Capture the cell that displays the provided text and extract its [x, y] central coordinate. 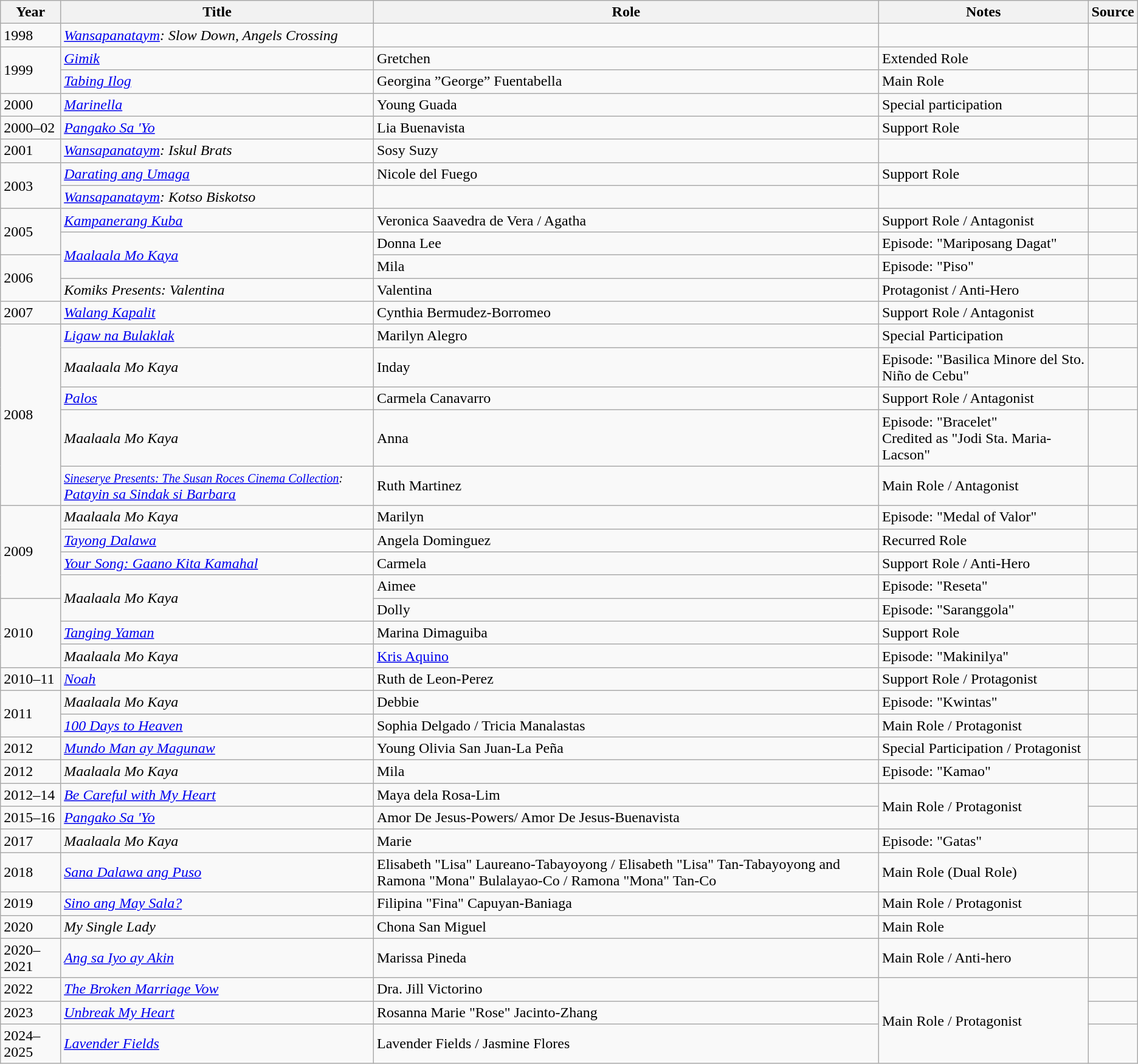
Wansapanataym: Kotso Biskotso [218, 197]
Episode: "Mariposang Dagat" [984, 243]
Ang sa Iyo ay Akin [218, 958]
Episode: "Basilica Minore del Sto. Niño de Cebu" [984, 367]
Mundo Man ay Magunaw [218, 749]
Angela Dominguez [626, 540]
Support Role / Protagonist [984, 679]
Your Song: Gaano Kita Kamahal [218, 563]
Young Guada [626, 105]
Palos [218, 399]
Episode: "Gatas" [984, 841]
2009 [30, 552]
Sosy Suzy [626, 151]
2024–2025 [30, 1044]
Episode: "Makinilya" [984, 656]
Nicole del Fuego [626, 174]
Marilyn [626, 517]
Young Olivia San Juan-La Peña [626, 749]
2011 [30, 713]
Valentina [626, 290]
Amor De Jesus-Powers/ Amor De Jesus-Buenavista [626, 818]
2015–16 [30, 818]
Main Role (Dual Role) [984, 873]
Title [218, 12]
2020 [30, 927]
Episode: "Saranggola" [984, 609]
Special participation [984, 105]
Recurred Role [984, 540]
Sino ang May Sala? [218, 904]
Ligaw na Bulaklak [218, 336]
Gimik [218, 58]
The Broken Marriage Vow [218, 989]
Carmela Canavarro [626, 399]
Marilyn Alegro [626, 336]
2010 [30, 633]
Kris Aquino [626, 656]
2012–14 [30, 795]
Special Participation [984, 336]
Dra. Jill Victorino [626, 989]
Inday [626, 367]
2006 [30, 278]
Support Role / Anti-Hero [984, 563]
Marie [626, 841]
Episode: "Kwintas" [984, 702]
Notes [984, 12]
Extended Role [984, 58]
Walang Kapalit [218, 313]
2000 [30, 105]
Elisabeth "Lisa" Laureano-Tabayoyong / Elisabeth "Lisa" Tan-Tabayoyong and Ramona "Mona" Bulalayao-Co / Ramona "Mona" Tan-Co [626, 873]
My Single Lady [218, 927]
Wansapanataym: Iskul Brats [218, 151]
Year [30, 12]
Sana Dalawa ang Puso [218, 873]
Tabing Ilog [218, 81]
2000–02 [30, 128]
Special Participation / Protagonist [984, 749]
Ruth de Leon-Perez [626, 679]
Episode: "Bracelet"Credited as "Jodi Sta. Maria-Lacson" [984, 438]
Georgina ”George” Fuentabella [626, 81]
Tayong Dalawa [218, 540]
Carmela [626, 563]
Rosanna Marie "Rose" Jacinto-Zhang [626, 1012]
2007 [30, 313]
Filipina "Fina" Capuyan-Baniaga [626, 904]
2005 [30, 232]
1999 [30, 70]
Komiks Presents: Valentina [218, 290]
Episode: "Reseta" [984, 586]
Veronica Saavedra de Vera / Agatha [626, 220]
2019 [30, 904]
Maya dela Rosa-Lim [626, 795]
Protagonist / Anti-Hero [984, 290]
Kampanerang Kuba [218, 220]
Chona San Miguel [626, 927]
Lavender Fields [218, 1044]
Tanging Yaman [218, 633]
Episode: "Kamao" [984, 772]
Noah [218, 679]
2008 [30, 415]
Cynthia Bermudez-Borromeo [626, 313]
Darating ang Umaga [218, 174]
Main Role / Anti-hero [984, 958]
Source [1112, 12]
Aimee [626, 586]
Marinella [218, 105]
2018 [30, 873]
Donna Lee [626, 243]
1998 [30, 35]
Debbie [626, 702]
100 Days to Heaven [218, 725]
2017 [30, 841]
Lia Buenavista [626, 128]
Unbreak My Heart [218, 1012]
Be Careful with My Heart [218, 795]
Episode: "Piso" [984, 266]
Sophia Delgado / Tricia Manalastas [626, 725]
Anna [626, 438]
Marina Dimaguiba [626, 633]
Role [626, 12]
Marissa Pineda [626, 958]
Main Role / Antagonist [984, 486]
Episode: "Medal of Valor" [984, 517]
Dolly [626, 609]
Lavender Fields / Jasmine Flores [626, 1044]
2010–11 [30, 679]
Gretchen [626, 58]
Sineserye Presents: The Susan Roces Cinema Collection: Patayin sa Sindak si Barbara [218, 486]
2020–2021 [30, 958]
2022 [30, 989]
2023 [30, 1012]
Wansapanataym: Slow Down, Angels Crossing [218, 35]
2003 [30, 185]
Ruth Martinez [626, 486]
2001 [30, 151]
